Extract the [X, Y] coordinate from the center of the cell holding the provided text.  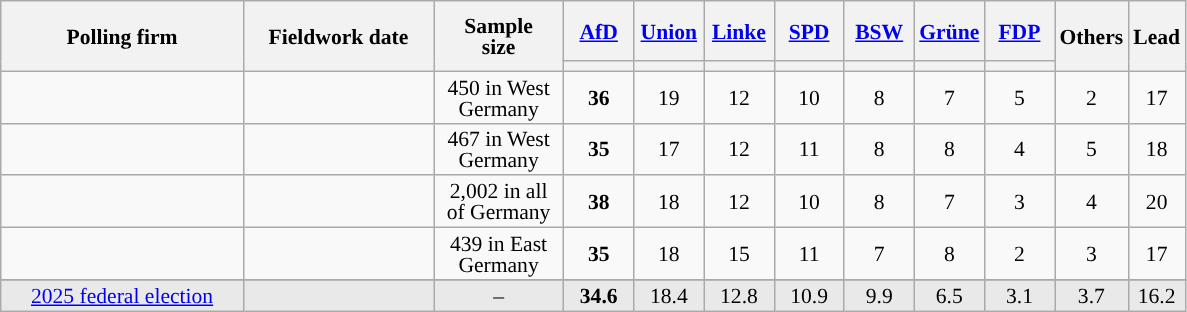
SPD [809, 31]
AfD [599, 31]
Linke [739, 31]
2,002 in all of Germany [499, 202]
16.2 [1156, 296]
2025 federal election [122, 296]
Others [1091, 36]
Fieldwork date [338, 36]
38 [599, 202]
3.7 [1091, 296]
20 [1156, 202]
Union [669, 31]
Samplesize [499, 36]
6.5 [949, 296]
Grüne [949, 31]
BSW [879, 31]
3.1 [1019, 296]
439 in East Germany [499, 254]
12.8 [739, 296]
FDP [1019, 31]
36 [599, 97]
19 [669, 97]
Lead [1156, 36]
– [499, 296]
9.9 [879, 296]
467 in West Germany [499, 149]
18.4 [669, 296]
15 [739, 254]
34.6 [599, 296]
450 in West Germany [499, 97]
10.9 [809, 296]
Polling firm [122, 36]
